Pinpoint the cell where the given text exists, returning its (X, Y) midpoint coordinate. 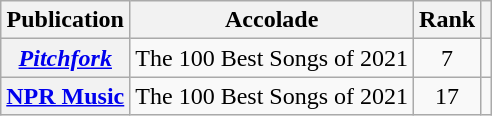
17 (448, 96)
Publication (66, 20)
NPR Music (66, 96)
Pitchfork (66, 58)
Accolade (272, 20)
Rank (448, 20)
7 (448, 58)
